Pinpoint the cell where the given text exists, returning its [X, Y] midpoint coordinate. 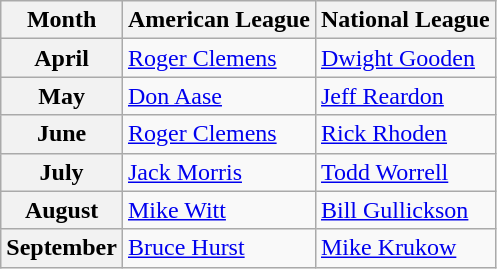
National League [405, 20]
May [62, 96]
Todd Worrell [405, 172]
April [62, 58]
Mike Witt [218, 210]
Mike Krukow [405, 248]
Don Aase [218, 96]
Rick Rhoden [405, 134]
Jack Morris [218, 172]
September [62, 248]
Month [62, 20]
American League [218, 20]
Bruce Hurst [218, 248]
Dwight Gooden [405, 58]
August [62, 210]
June [62, 134]
Jeff Reardon [405, 96]
Bill Gullickson [405, 210]
July [62, 172]
